Scan for the cell matching the given text and deliver its [x, y] coordinate at center. 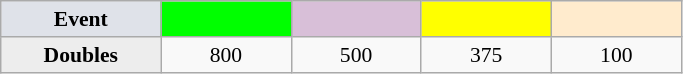
100 [616, 55]
375 [486, 55]
500 [356, 55]
Doubles [81, 55]
Event [81, 19]
800 [226, 55]
